For the text-containing cell, return its midpoint in [x, y] coordinate format. 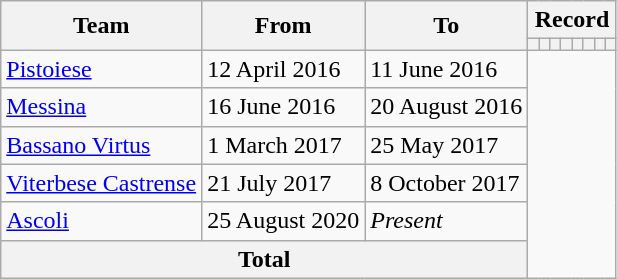
Pistoiese [102, 69]
To [446, 26]
12 April 2016 [284, 69]
8 October 2017 [446, 183]
25 August 2020 [284, 221]
Record [572, 20]
Present [446, 221]
Bassano Virtus [102, 145]
From [284, 26]
25 May 2017 [446, 145]
11 June 2016 [446, 69]
Viterbese Castrense [102, 183]
Total [264, 259]
21 July 2017 [284, 183]
Ascoli [102, 221]
16 June 2016 [284, 107]
Messina [102, 107]
Team [102, 26]
1 March 2017 [284, 145]
20 August 2016 [446, 107]
